Output the [x, y] coordinate of the center of the cell containing the given text.  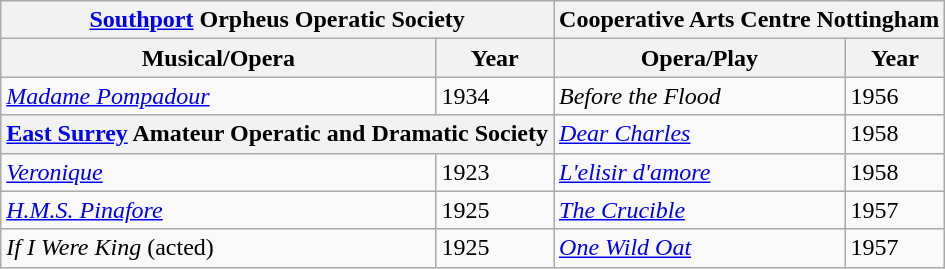
Southport Orpheus Operatic Society [278, 20]
L'elisir d'amore [700, 172]
1956 [895, 96]
Dear Charles [700, 134]
Opera/Play [700, 58]
Musical/Opera [218, 58]
The Crucible [700, 210]
Before the Flood [700, 96]
H.M.S. Pinafore [218, 210]
1934 [495, 96]
Madame Pompadour [218, 96]
One Wild Oat [700, 248]
If I Were King (acted) [218, 248]
Cooperative Arts Centre Nottingham [750, 20]
East Surrey Amateur Operatic and Dramatic Society [278, 134]
1923 [495, 172]
Veronique [218, 172]
